Capture the cell that displays the provided text and extract its (X, Y) central coordinate. 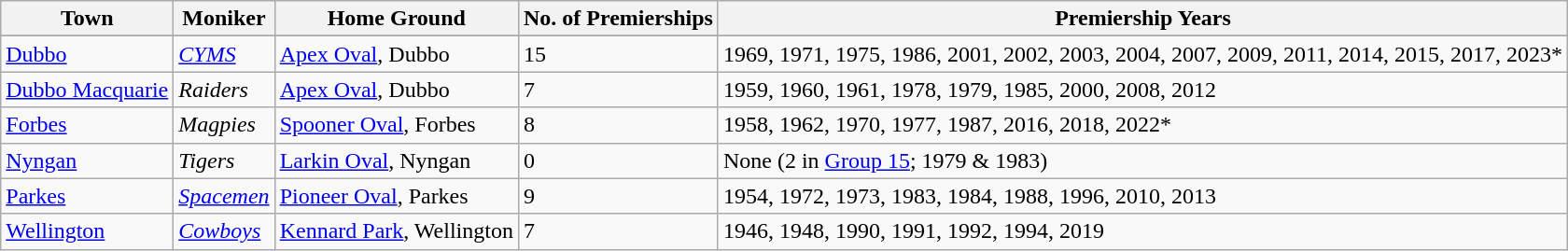
1958, 1962, 1970, 1977, 1987, 2016, 2018, 2022* (1142, 125)
1954, 1972, 1973, 1983, 1984, 1988, 1996, 2010, 2013 (1142, 196)
Premiership Years (1142, 19)
Home Ground (396, 19)
1959, 1960, 1961, 1978, 1979, 1985, 2000, 2008, 2012 (1142, 90)
9 (618, 196)
Raiders (224, 90)
No. of Premierships (618, 19)
Forbes (88, 125)
Spacemen (224, 196)
8 (618, 125)
Tigers (224, 160)
None (2 in Group 15; 1979 & 1983) (1142, 160)
Dubbo (88, 54)
Parkes (88, 196)
Kennard Park, Wellington (396, 231)
15 (618, 54)
0 (618, 160)
Spooner Oval, Forbes (396, 125)
Magpies (224, 125)
Larkin Oval, Nyngan (396, 160)
1969, 1971, 1975, 1986, 2001, 2002, 2003, 2004, 2007, 2009, 2011, 2014, 2015, 2017, 2023* (1142, 54)
Pioneer Oval, Parkes (396, 196)
Dubbo Macquarie (88, 90)
CYMS (224, 54)
Moniker (224, 19)
Nyngan (88, 160)
Town (88, 19)
Cowboys (224, 231)
1946, 1948, 1990, 1991, 1992, 1994, 2019 (1142, 231)
Wellington (88, 231)
